Return (x, y) of the center of cell containing provided text 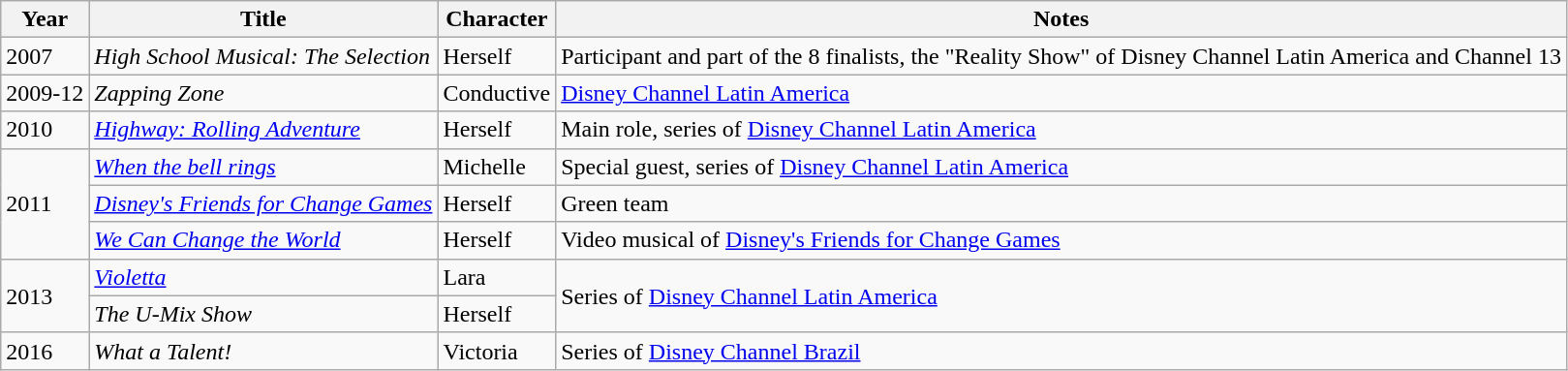
Michelle (497, 167)
2009-12 (45, 93)
Conductive (497, 93)
We Can Change the World (263, 240)
Series of Disney Channel Brazil (1061, 351)
What a Talent! (263, 351)
Disney Channel Latin America (1061, 93)
Special guest, series of Disney Channel Latin America (1061, 167)
Zapping Zone (263, 93)
High School Musical: The Selection (263, 56)
Title (263, 19)
2007 (45, 56)
Highway: Rolling Adventure (263, 130)
Series of Disney Channel Latin America (1061, 295)
2016 (45, 351)
Lara (497, 277)
2010 (45, 130)
2013 (45, 295)
Video musical of Disney's Friends for Change Games (1061, 240)
The U-Mix Show (263, 314)
2011 (45, 203)
Participant and part of the 8 finalists, the "Reality Show" of Disney Channel Latin America and Channel 13 (1061, 56)
When the bell rings (263, 167)
Disney's Friends for Change Games (263, 203)
Year (45, 19)
Violetta (263, 277)
Green team (1061, 203)
Main role, series of Disney Channel Latin America (1061, 130)
Character (497, 19)
Victoria (497, 351)
Notes (1061, 19)
